From the cell containing the given text, extract its center point as [X, Y] coordinate. 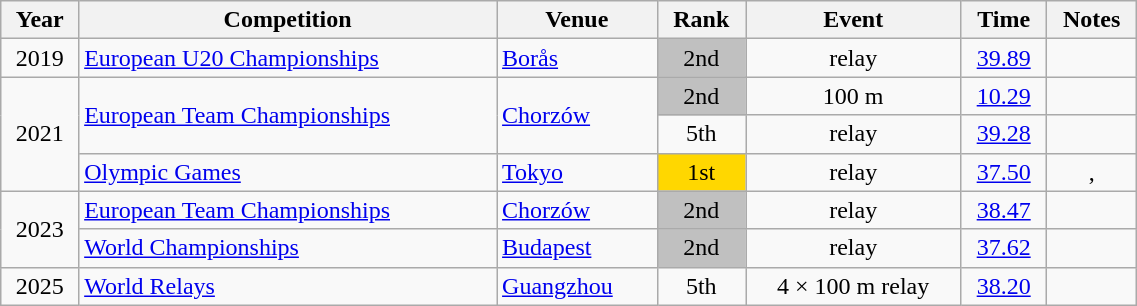
38.20 [1004, 286]
Notes [1092, 20]
2021 [40, 134]
37.62 [1004, 248]
1st [701, 172]
Time [1004, 20]
Event [854, 20]
Olympic Games [288, 172]
World Championships [288, 248]
38.47 [1004, 210]
39.28 [1004, 134]
2023 [40, 229]
Year [40, 20]
Rank [701, 20]
Tokyo [577, 172]
World Relays [288, 286]
European U20 Championships [288, 58]
Competition [288, 20]
37.50 [1004, 172]
Borås [577, 58]
Venue [577, 20]
Guangzhou [577, 286]
, [1092, 172]
10.29 [1004, 96]
4 × 100 m relay [854, 286]
2019 [40, 58]
2025 [40, 286]
39.89 [1004, 58]
100 m [854, 96]
Budapest [577, 248]
